Return (X, Y) of the center of cell containing provided text 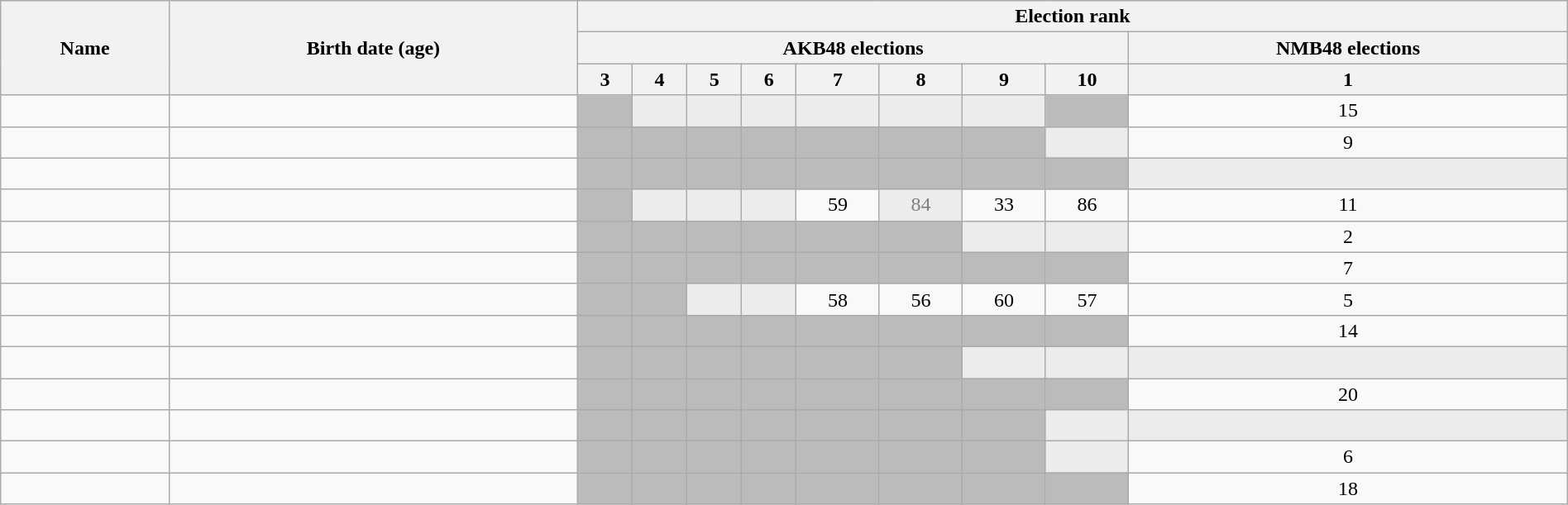
59 (838, 205)
18 (1348, 488)
15 (1348, 111)
Election rank (1072, 17)
Name (85, 48)
57 (1087, 299)
58 (838, 299)
NMB48 elections (1348, 48)
2 (1348, 236)
60 (1004, 299)
56 (920, 299)
AKB48 elections (853, 48)
1 (1348, 79)
10 (1087, 79)
84 (920, 205)
3 (605, 79)
11 (1348, 205)
86 (1087, 205)
4 (660, 79)
Birth date (age) (373, 48)
8 (920, 79)
20 (1348, 394)
33 (1004, 205)
14 (1348, 331)
